Search for the cell housing the specified text and yield its [x, y] center coordinate. 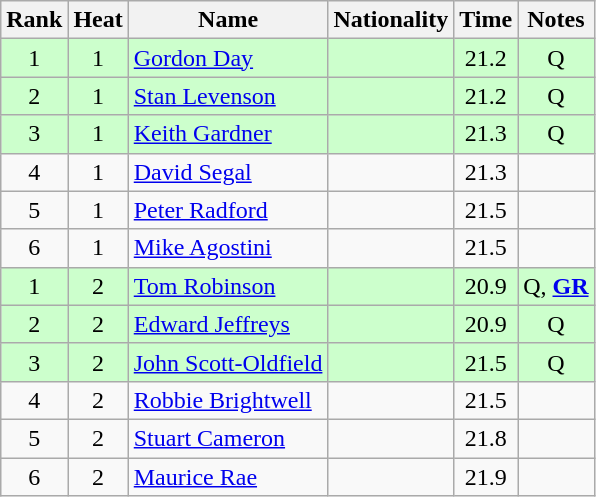
Gordon Day [228, 58]
Stuart Cameron [228, 438]
Heat [98, 20]
David Segal [228, 172]
Maurice Rae [228, 477]
21.9 [486, 477]
Name [228, 20]
21.8 [486, 438]
Stan Levenson [228, 96]
Nationality [391, 20]
John Scott-Oldfield [228, 362]
Mike Agostini [228, 248]
Peter Radford [228, 210]
Tom Robinson [228, 286]
Edward Jeffreys [228, 324]
Q, GR [556, 286]
Time [486, 20]
Rank [34, 20]
Keith Gardner [228, 134]
Notes [556, 20]
Robbie Brightwell [228, 400]
